For the text-containing cell, return its midpoint in (X, Y) coordinate format. 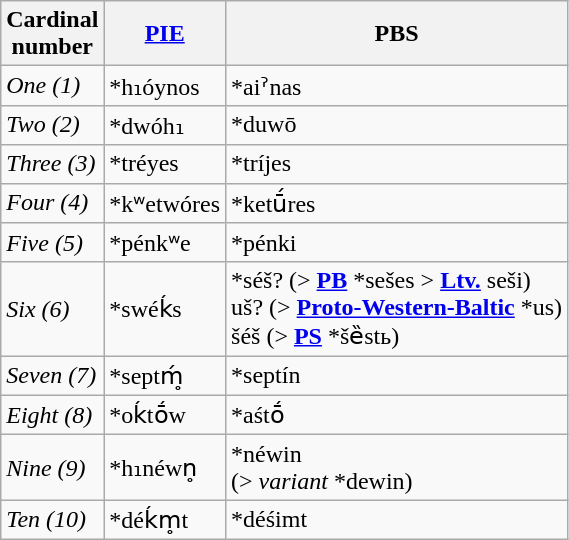
Seven (7) (52, 376)
*néwin(> variant *dewin) (397, 468)
*tríjes (397, 164)
*tréyes (165, 164)
*déḱm̥t (165, 520)
*déśimt (397, 520)
Five (5) (52, 243)
*oḱtṓw (165, 415)
Two (2) (52, 125)
*dwóh₁ (165, 125)
*h₁óynos (165, 86)
*ketū́res (397, 203)
*kʷetwóres (165, 203)
Six (6) (52, 309)
Three (3) (52, 164)
Cardinalnumber (52, 34)
Eight (8) (52, 415)
Four (4) (52, 203)
*aiˀnas (397, 86)
Nine (9) (52, 468)
Ten (10) (52, 520)
*pénkʷe (165, 243)
*h₁néwn̥ (165, 468)
*septín (397, 376)
*pénki (397, 243)
*swéḱs (165, 309)
*aśtṓ (397, 415)
PBS (397, 34)
*septḿ̥ (165, 376)
*duwō (397, 125)
*séš? (> PB *sešes > Ltv. seši)uš? (> Proto-Western-Baltic *us)šéš (> PS *šȅstь) (397, 309)
PIE (165, 34)
One (1) (52, 86)
